Pinpoint the cell where the given text exists, returning its (X, Y) midpoint coordinate. 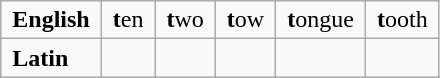
Latin (51, 58)
tongue (321, 20)
tooth (402, 20)
two (185, 20)
English (51, 20)
ten (128, 20)
tow (245, 20)
